For the text-containing cell, return its midpoint in (x, y) coordinate format. 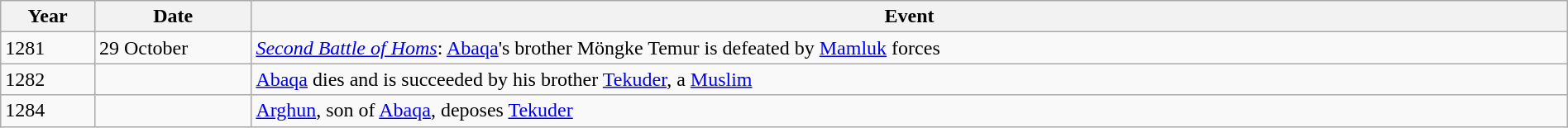
Year (48, 17)
Arghun, son of Abaqa, deposes Tekuder (910, 111)
1281 (48, 48)
Second Battle of Homs: Abaqa's brother Möngke Temur is defeated by Mamluk forces (910, 48)
Date (172, 17)
Event (910, 17)
1284 (48, 111)
29 October (172, 48)
Abaqa dies and is succeeded by his brother Tekuder, a Muslim (910, 79)
1282 (48, 79)
